From the cell containing the given text, extract its center point as (X, Y) coordinate. 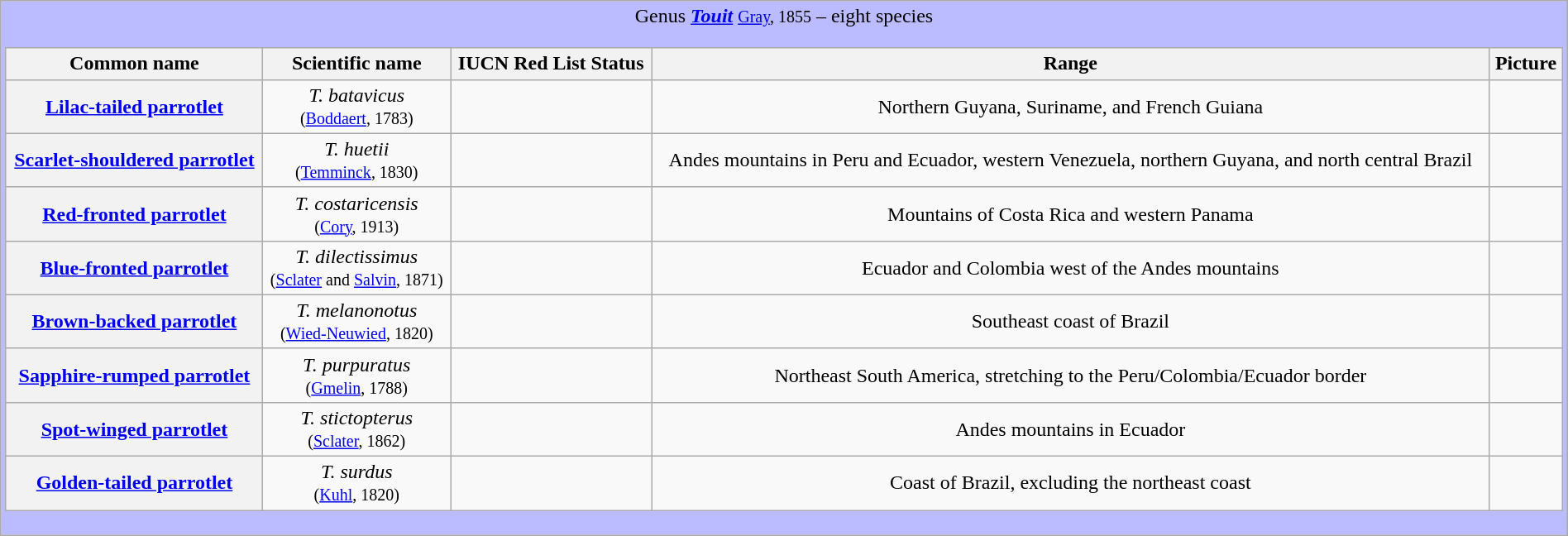
T. surdus (Kuhl, 1820) (357, 483)
Red-fronted parrotlet (134, 213)
Ecuador and Colombia west of the Andes mountains (1070, 268)
T. stictopterus (Sclater, 1862) (357, 428)
Northeast South America, stretching to the Peru/Colombia/Ecuador border (1070, 376)
Common name (134, 64)
Lilac-tailed parrotlet (134, 106)
IUCN Red List Status (551, 64)
Range (1070, 64)
T. costaricensis (Cory, 1913) (357, 213)
Sapphire-rumped parrotlet (134, 376)
Scientific name (357, 64)
Northern Guyana, Suriname, and French Guiana (1070, 106)
Scarlet-shouldered parrotlet (134, 160)
Picture (1526, 64)
Blue-fronted parrotlet (134, 268)
Coast of Brazil, excluding the northeast coast (1070, 483)
Mountains of Costa Rica and western Panama (1070, 213)
Spot-winged parrotlet (134, 428)
Golden-tailed parrotlet (134, 483)
T. batavicus (Boddaert, 1783) (357, 106)
T. melanonotus (Wied-Neuwied, 1820) (357, 321)
Brown-backed parrotlet (134, 321)
T. huetii (Temminck, 1830) (357, 160)
T. dilectissimus (Sclater and Salvin, 1871) (357, 268)
T. purpuratus (Gmelin, 1788) (357, 376)
Andes mountains in Ecuador (1070, 428)
Andes mountains in Peru and Ecuador, western Venezuela, northern Guyana, and north central Brazil (1070, 160)
Southeast coast of Brazil (1070, 321)
